Identify which cell holds the provided text, then report its [X, Y] central coordinate. 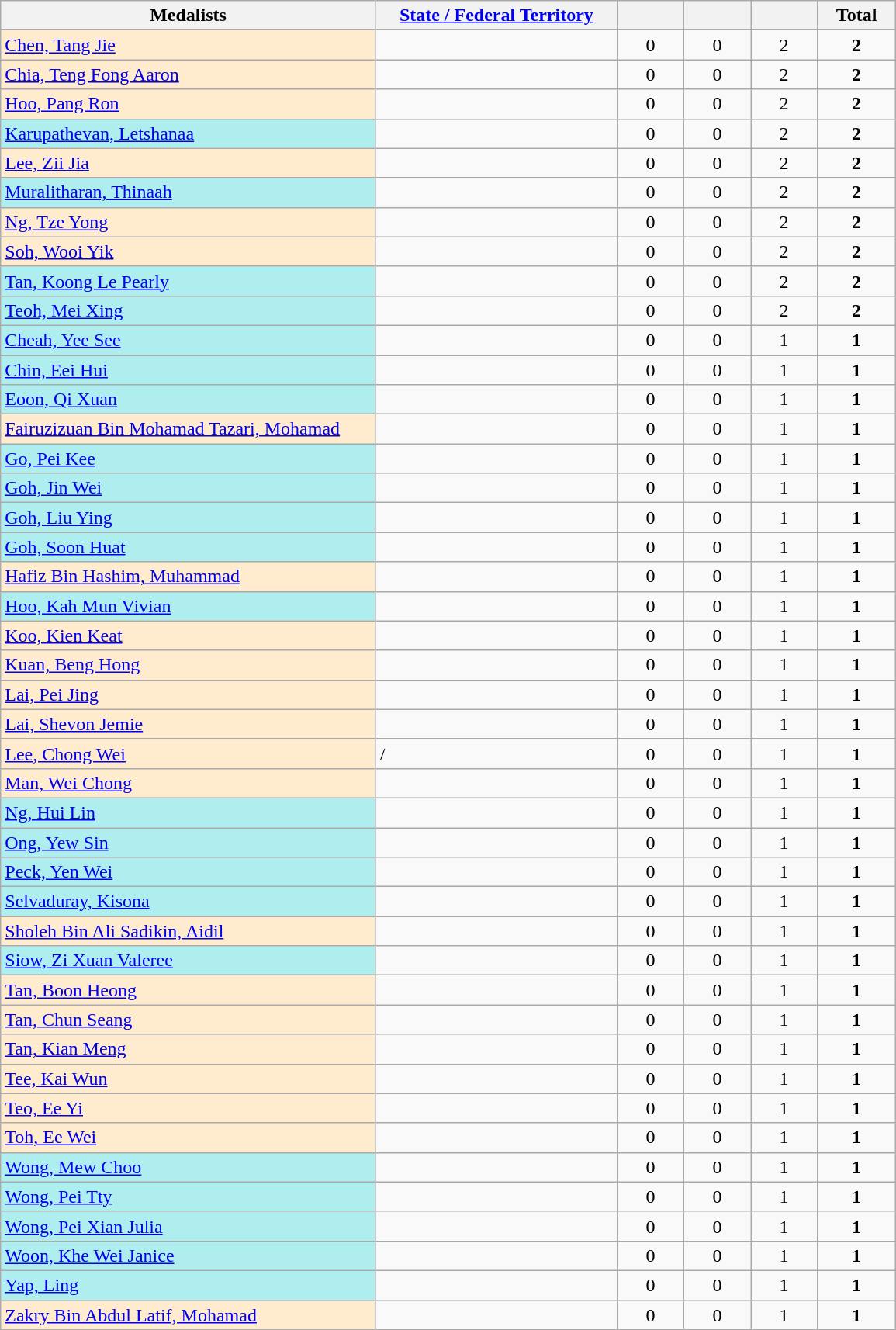
Kuan, Beng Hong [189, 665]
Hoo, Kah Mun Vivian [189, 606]
Tan, Boon Heong [189, 990]
State / Federal Territory [496, 16]
Lai, Shevon Jemie [189, 724]
Cheah, Yee See [189, 340]
Goh, Jin Wei [189, 488]
Wong, Pei Xian Julia [189, 1226]
Selvaduray, Kisona [189, 902]
Hafiz Bin Hashim, Muhammad [189, 577]
Ng, Tze Yong [189, 222]
Peck, Yen Wei [189, 872]
Wong, Mew Choo [189, 1167]
Hoo, Pang Ron [189, 104]
Toh, Ee Wei [189, 1138]
Chia, Teng Fong Aaron [189, 74]
Woon, Khe Wei Janice [189, 1256]
Chin, Eei Hui [189, 370]
Man, Wei Chong [189, 783]
Zakry Bin Abdul Latif, Mohamad [189, 1315]
Eoon, Qi Xuan [189, 400]
Tan, Koong Le Pearly [189, 281]
Chen, Tang Jie [189, 45]
Siow, Zi Xuan Valeree [189, 961]
Sholeh Bin Ali Sadikin, Aidil [189, 931]
/ [496, 753]
Ong, Yew Sin [189, 842]
Tee, Kai Wun [189, 1079]
Medalists [189, 16]
Total [856, 16]
Ng, Hui Lin [189, 812]
Karupathevan, Letshanaa [189, 133]
Tan, Kian Meng [189, 1049]
Goh, Liu Ying [189, 518]
Fairuzizuan Bin Mohamad Tazari, Mohamad [189, 429]
Lee, Chong Wei [189, 753]
Lai, Pei Jing [189, 694]
Goh, Soon Huat [189, 547]
Soh, Wooi Yik [189, 251]
Yap, Ling [189, 1285]
Go, Pei Kee [189, 459]
Muralitharan, Thinaah [189, 192]
Teo, Ee Yi [189, 1108]
Wong, Pei Tty [189, 1197]
Koo, Kien Keat [189, 636]
Lee, Zii Jia [189, 163]
Teoh, Mei Xing [189, 310]
Tan, Chun Seang [189, 1020]
